From the cell containing the given text, extract its center point as (x, y) coordinate. 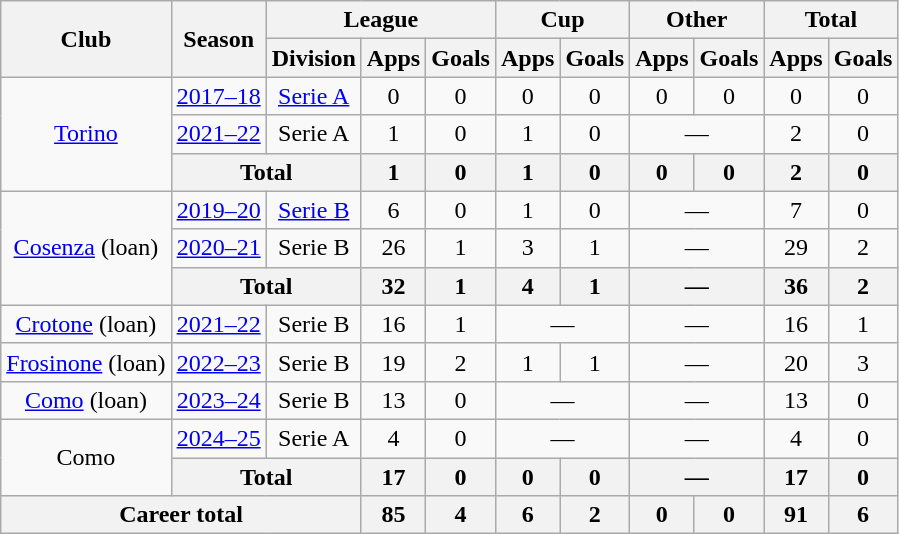
League (380, 20)
2017–18 (218, 96)
7 (796, 210)
19 (393, 362)
Torino (86, 134)
Other (697, 20)
Cup (562, 20)
36 (796, 286)
85 (393, 515)
2022–23 (218, 362)
Como (86, 457)
Cosenza (loan) (86, 248)
Crotone (loan) (86, 324)
Career total (182, 515)
29 (796, 248)
2020–21 (218, 248)
Como (loan) (86, 400)
20 (796, 362)
Division (314, 58)
Frosinone (loan) (86, 362)
Season (218, 39)
32 (393, 286)
2023–24 (218, 400)
Club (86, 39)
91 (796, 515)
2024–25 (218, 438)
26 (393, 248)
2019–20 (218, 210)
